Capture the cell that displays the provided text and extract its (x, y) central coordinate. 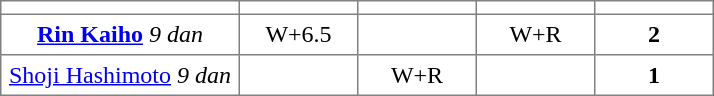
2 (654, 34)
Rin Kaiho 9 dan (120, 34)
W+6.5 (298, 34)
1 (654, 75)
Shoji Hashimoto 9 dan (120, 75)
